Find where the given text appears and provide that cell's center as (X, Y) coordinate. 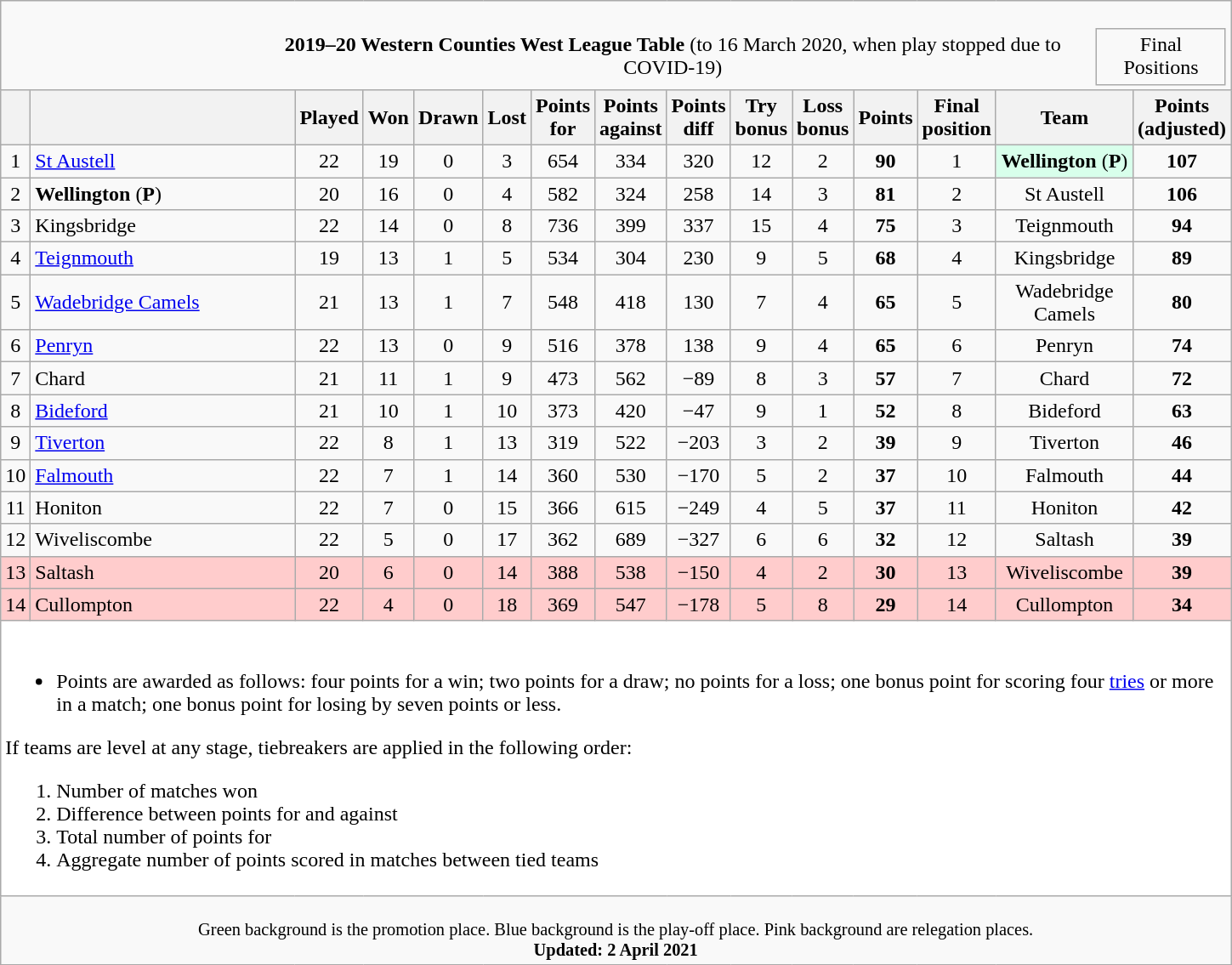
334 (631, 161)
373 (563, 411)
Team (1065, 117)
Won (388, 117)
Final Positions (1161, 56)
138 (699, 346)
324 (631, 193)
Points (886, 117)
−170 (699, 475)
Lost (507, 117)
258 (699, 193)
57 (886, 378)
388 (563, 572)
94 (1182, 226)
106 (1182, 193)
42 (1182, 508)
16 (388, 193)
−178 (699, 605)
538 (631, 572)
89 (1182, 258)
Points against (631, 117)
Green background is the promotion place. Blue background is the play-off place. Pink background are relegation places. Updated: 2 April 2021 (616, 930)
2019–20 Western Counties West League Table (to 16 March 2020, when play stopped due to COVID-19) (673, 56)
−249 (699, 508)
46 (1182, 443)
72 (1182, 378)
107 (1182, 161)
29 (886, 605)
534 (563, 258)
522 (631, 443)
547 (631, 605)
337 (699, 226)
34 (1182, 605)
362 (563, 540)
Drawn (448, 117)
399 (631, 226)
530 (631, 475)
366 (563, 508)
319 (563, 443)
689 (631, 540)
−47 (699, 411)
615 (631, 508)
562 (631, 378)
30 (886, 572)
17 (507, 540)
18 (507, 605)
44 (1182, 475)
32 (886, 540)
−89 (699, 378)
Loss bonus (823, 117)
736 (563, 226)
Points for (563, 117)
−327 (699, 540)
2019–20 Western Counties West League Table (to 16 March 2020, when play stopped due to COVID-19) Final Positions (616, 46)
Try bonus (761, 117)
516 (563, 346)
68 (886, 258)
63 (1182, 411)
418 (631, 303)
Final position (957, 117)
369 (563, 605)
81 (886, 193)
130 (699, 303)
360 (563, 475)
80 (1182, 303)
473 (563, 378)
75 (886, 226)
−150 (699, 572)
582 (563, 193)
90 (886, 161)
420 (631, 411)
230 (699, 258)
320 (699, 161)
−203 (699, 443)
304 (631, 258)
52 (886, 411)
Points(adjusted) (1182, 117)
378 (631, 346)
548 (563, 303)
74 (1182, 346)
654 (563, 161)
Played (329, 117)
Points diff (699, 117)
